Identify which cell holds the provided text, then report its [x, y] central coordinate. 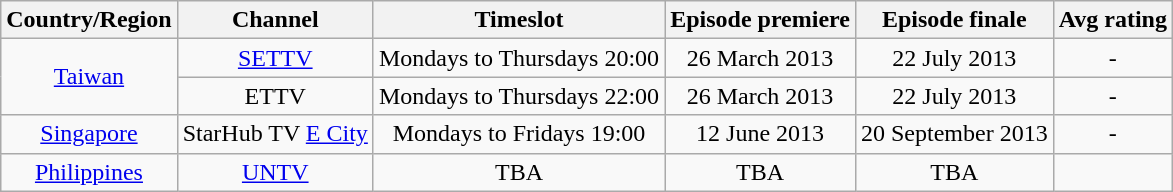
Timeslot [518, 20]
Episode finale [954, 20]
20 September 2013 [954, 134]
12 June 2013 [760, 134]
Mondays to Thursdays 20:00 [518, 58]
ETTV [275, 96]
Singapore [89, 134]
Taiwan [89, 77]
Episode premiere [760, 20]
Channel [275, 20]
Country/Region [89, 20]
Philippines [89, 172]
Avg rating [1112, 20]
UNTV [275, 172]
SETTV [275, 58]
Mondays to Thursdays 22:00 [518, 96]
StarHub TV E City [275, 134]
Mondays to Fridays 19:00 [518, 134]
